Return (x, y) of the center of cell containing provided text 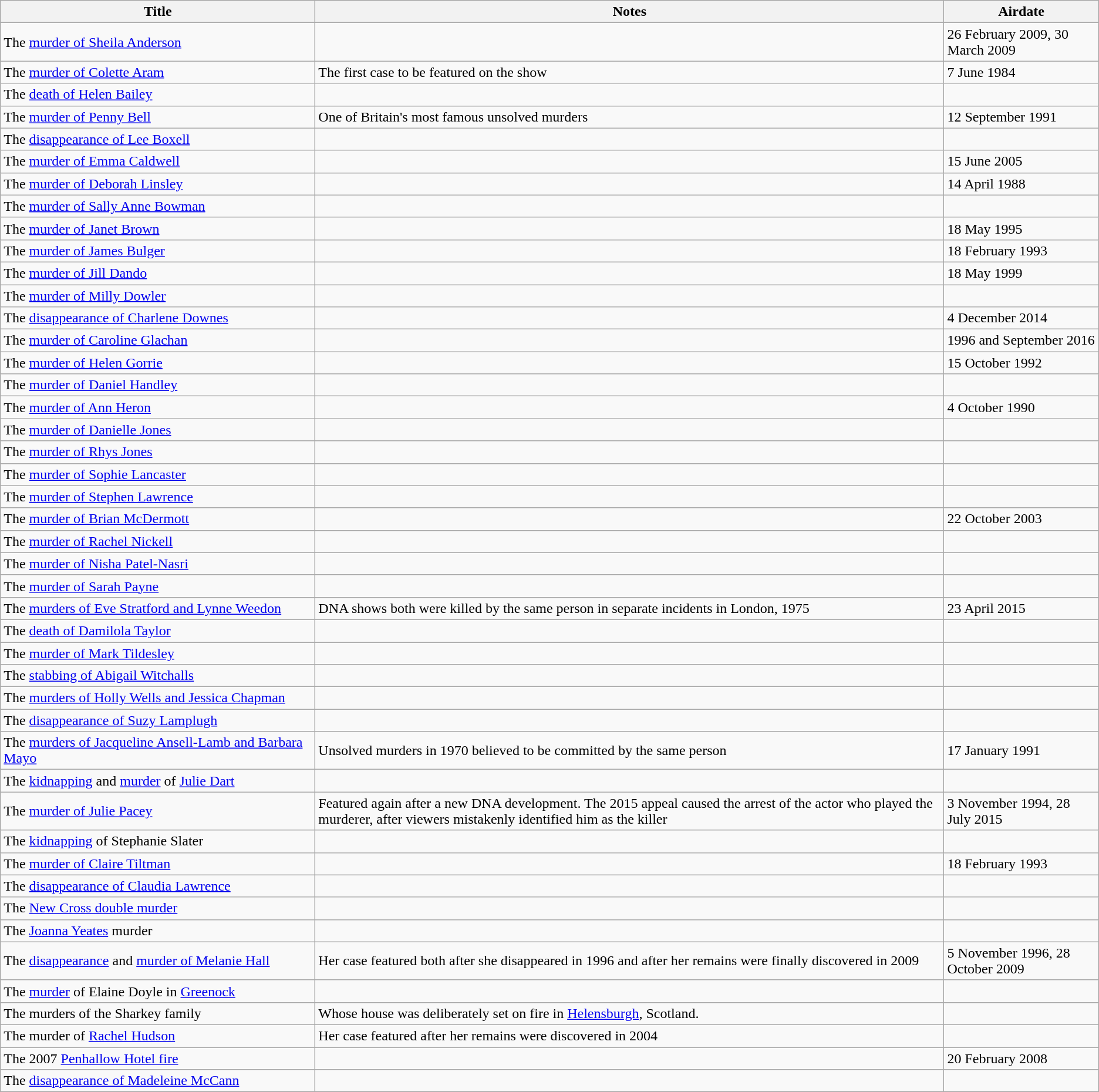
4 October 1990 (1022, 407)
26 February 2009, 30 March 2009 (1022, 42)
The murders of the Sharkey family (158, 1013)
The murder of Janet Brown (158, 228)
17 January 1991 (1022, 750)
The murder of Elaine Doyle in Greenock (158, 991)
The murder of Jill Dando (158, 273)
The murder of Ann Heron (158, 407)
The disappearance of Madeleine McCann (158, 1081)
The Joanna Yeates murder (158, 931)
Whose house was deliberately set on fire in Helensburgh, Scotland. (629, 1013)
The murder of Rachel Nickell (158, 541)
22 October 2003 (1022, 519)
DNA shows both were killed by the same person in separate incidents in London, 1975 (629, 608)
The New Cross double murder (158, 908)
The murder of Claire Tiltman (158, 864)
The disappearance of Claudia Lawrence (158, 886)
The murder of Penny Bell (158, 117)
The murder of Helen Gorrie (158, 363)
Title (158, 12)
The kidnapping and murder of Julie Dart (158, 781)
The murder of Sally Anne Bowman (158, 206)
23 April 2015 (1022, 608)
The stabbing of Abigail Witchalls (158, 676)
14 April 1988 (1022, 184)
The murder of Milly Dowler (158, 295)
The murder of Colette Aram (158, 72)
The murder of Sheila Anderson (158, 42)
1996 and September 2016 (1022, 341)
The disappearance and murder of Melanie Hall (158, 960)
The murder of Nisha Patel-Nasri (158, 564)
The death of Damilola Taylor (158, 631)
The 2007 Penhallow Hotel fire (158, 1059)
4 December 2014 (1022, 318)
The disappearance of Suzy Lamplugh (158, 720)
The disappearance of Charlene Downes (158, 318)
The murder of Caroline Glachan (158, 341)
The murder of Brian McDermott (158, 519)
The murder of James Bulger (158, 251)
Her case featured both after she disappeared in 1996 and after her remains were finally discovered in 2009 (629, 960)
The death of Helen Bailey (158, 95)
The murder of Daniel Handley (158, 385)
The murder of Stephen Lawrence (158, 497)
The murder of Danielle Jones (158, 430)
The murder of Emma Caldwell (158, 161)
Her case featured after her remains were discovered in 2004 (629, 1036)
7 June 1984 (1022, 72)
The first case to be featured on the show (629, 72)
3 November 1994, 28 July 2015 (1022, 811)
The disappearance of Lee Boxell (158, 139)
The murders of Holly Wells and Jessica Chapman (158, 698)
The murder of Rachel Hudson (158, 1036)
The murder of Mark Tildesley (158, 653)
12 September 1991 (1022, 117)
The murder of Julie Pacey (158, 811)
18 May 1999 (1022, 273)
The murder of Sophie Lancaster (158, 474)
The murder of Sarah Payne (158, 586)
Airdate (1022, 12)
20 February 2008 (1022, 1059)
Unsolved murders in 1970 believed to be committed by the same person (629, 750)
The murders of Eve Stratford and Lynne Weedon (158, 608)
The murder of Rhys Jones (158, 452)
15 June 2005 (1022, 161)
Notes (629, 12)
15 October 1992 (1022, 363)
One of Britain's most famous unsolved murders (629, 117)
The murders of Jacqueline Ansell-Lamb and Barbara Mayo (158, 750)
The murder of Deborah Linsley (158, 184)
18 May 1995 (1022, 228)
5 November 1996, 28 October 2009 (1022, 960)
The kidnapping of Stephanie Slater (158, 841)
